Locate the cell with the specified text and output its (x, y) center coordinate. 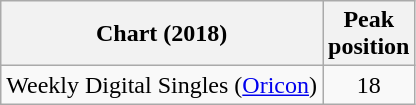
18 (368, 85)
Peakposition (368, 34)
Chart (2018) (162, 34)
Weekly Digital Singles (Oricon) (162, 85)
